For the text-containing cell, return its midpoint in (X, Y) coordinate format. 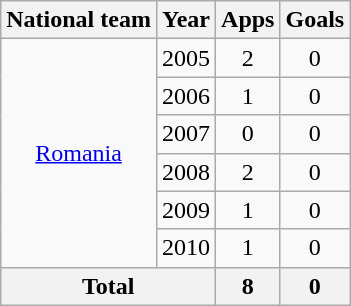
Apps (248, 20)
2010 (186, 248)
Romania (79, 153)
2006 (186, 96)
Year (186, 20)
Goals (315, 20)
2009 (186, 210)
2005 (186, 58)
Total (108, 286)
8 (248, 286)
National team (79, 20)
2007 (186, 134)
2008 (186, 172)
